Locate the cell with the specified text and output its (x, y) center coordinate. 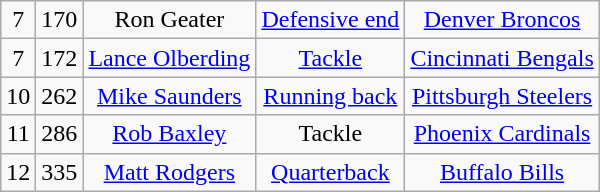
Rob Baxley (170, 134)
12 (18, 172)
Pittsburgh Steelers (502, 96)
172 (60, 58)
Buffalo Bills (502, 172)
Ron Geater (170, 20)
262 (60, 96)
Quarterback (330, 172)
11 (18, 134)
286 (60, 134)
335 (60, 172)
Lance Olberding (170, 58)
Matt Rodgers (170, 172)
Mike Saunders (170, 96)
Cincinnati Bengals (502, 58)
Defensive end (330, 20)
10 (18, 96)
Phoenix Cardinals (502, 134)
Running back (330, 96)
170 (60, 20)
Denver Broncos (502, 20)
